Return [x, y] of the center of cell containing provided text 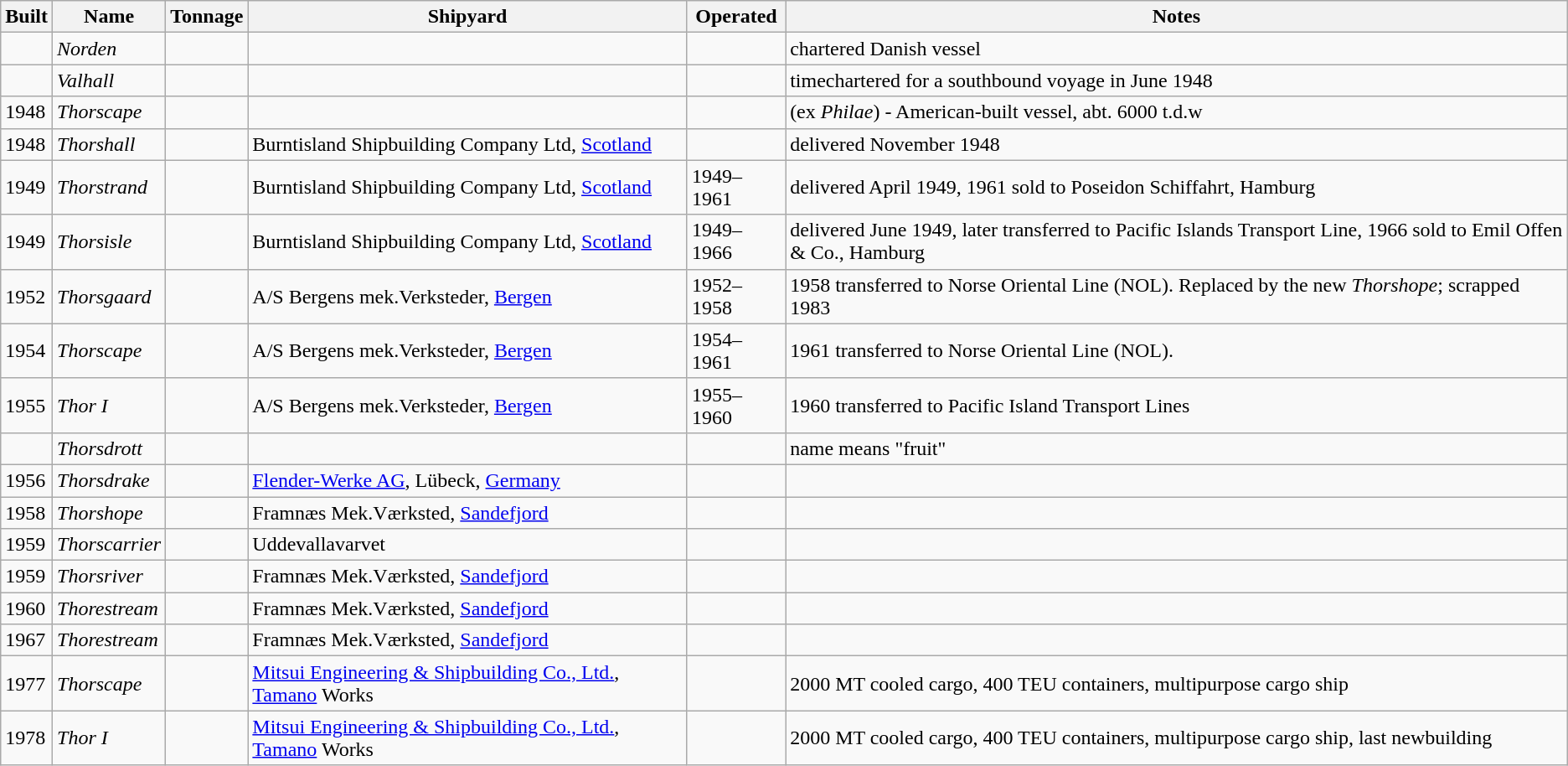
1955–1960 [735, 406]
1952 [27, 297]
1956 [27, 480]
timechartered for a southbound voyage in June 1948 [1177, 80]
Thorsgaard [109, 297]
delivered June 1949, later transferred to Pacific Islands Transport Line, 1966 sold to Emil Offen & Co., Hamburg [1177, 241]
Uddevallavarvet [467, 545]
1978 [27, 738]
1967 [27, 640]
Thorsisle [109, 241]
Thorstrand [109, 188]
Thorsriver [109, 577]
chartered Danish vessel [1177, 49]
1949–1966 [735, 241]
delivered November 1948 [1177, 144]
1960 transferred to Pacific Island Transport Lines [1177, 406]
Thorshope [109, 512]
Thorshall [109, 144]
Shipyard [467, 17]
2000 MT cooled cargo, 400 TEU containers, multipurpose cargo ship [1177, 684]
1961 transferred to Norse Oriental Line (NOL). [1177, 350]
1952–1958 [735, 297]
Thorscarrier [109, 545]
1954 [27, 350]
1960 [27, 608]
2000 MT cooled cargo, 400 TEU containers, multipurpose cargo ship, last newbuilding [1177, 738]
Thorsdrott [109, 448]
Operated [735, 17]
1954–1961 [735, 350]
Tonnage [207, 17]
Built [27, 17]
name means "fruit" [1177, 448]
1977 [27, 684]
Norden [109, 49]
Flender-Werke AG, Lübeck, Germany [467, 480]
Thorsdrake [109, 480]
Notes [1177, 17]
(ex Philae) - American-built vessel, abt. 6000 t.d.w [1177, 112]
1958 [27, 512]
delivered April 1949, 1961 sold to Poseidon Schiffahrt, Hamburg [1177, 188]
1958 transferred to Norse Oriental Line (NOL). Replaced by the new Thorshope; scrapped 1983 [1177, 297]
1949–1961 [735, 188]
Name [109, 17]
1955 [27, 406]
Valhall [109, 80]
